From the cell containing the given text, extract its center point as [X, Y] coordinate. 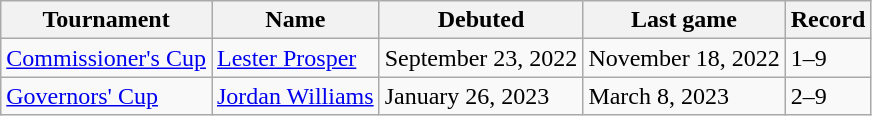
September 23, 2022 [481, 58]
Debuted [481, 20]
Governors' Cup [106, 96]
Commissioner's Cup [106, 58]
Last game [684, 20]
Name [296, 20]
March 8, 2023 [684, 96]
1–9 [828, 58]
2–9 [828, 96]
Tournament [106, 20]
November 18, 2022 [684, 58]
Jordan Williams [296, 96]
Lester Prosper [296, 58]
January 26, 2023 [481, 96]
Record [828, 20]
